Locate the cell with the specified text and output its [X, Y] center coordinate. 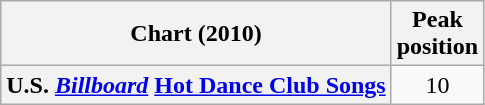
10 [437, 85]
Chart (2010) [196, 34]
U.S. Billboard Hot Dance Club Songs [196, 85]
Peakposition [437, 34]
